Provide the [X, Y] coordinate of the cell's center where the given text is located.  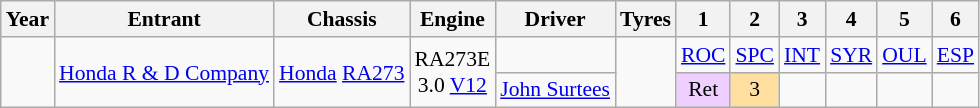
OUL [904, 55]
2 [754, 19]
Chassis [342, 19]
Honda R & D Company [164, 72]
Entrant [164, 19]
Engine [453, 19]
ESP [956, 55]
John Surtees [555, 90]
Honda RA273 [342, 72]
Year [28, 19]
5 [904, 19]
Driver [555, 19]
4 [851, 19]
SYR [851, 55]
1 [704, 19]
RA273E3.0 V12 [453, 72]
SPC [754, 55]
INT [802, 55]
Tyres [646, 19]
ROC [704, 55]
Ret [704, 90]
6 [956, 19]
